Scan for the cell matching the given text and deliver its (X, Y) coordinate at center. 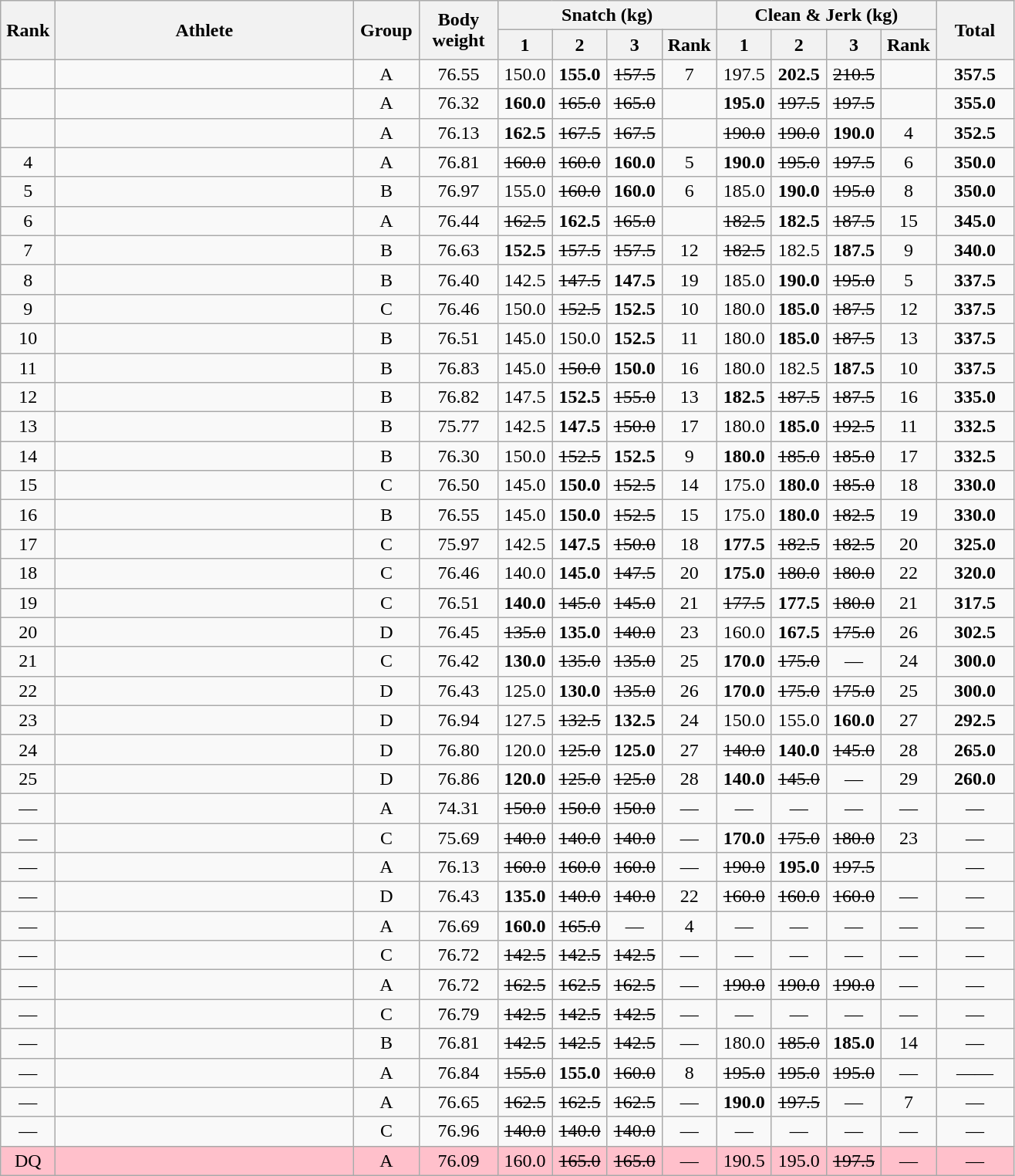
Body weight (458, 30)
Clean & Jerk (kg) (826, 15)
76.50 (458, 485)
76.83 (458, 368)
345.0 (975, 221)
127.5 (524, 720)
—— (975, 1073)
76.69 (458, 926)
352.5 (975, 133)
340.0 (975, 250)
260.0 (975, 779)
76.84 (458, 1073)
Athlete (204, 30)
190.5 (744, 1161)
76.79 (458, 1014)
Snatch (kg) (607, 15)
76.65 (458, 1102)
76.94 (458, 720)
29 (909, 779)
76.86 (458, 779)
192.5 (853, 427)
320.0 (975, 573)
317.5 (975, 603)
302.5 (975, 632)
76.32 (458, 103)
DQ (28, 1161)
292.5 (975, 720)
76.30 (458, 456)
76.45 (458, 632)
76.97 (458, 191)
210.5 (853, 74)
74.31 (458, 808)
76.09 (458, 1161)
Group (386, 30)
325.0 (975, 544)
76.82 (458, 397)
75.77 (458, 427)
Total (975, 30)
265.0 (975, 749)
76.40 (458, 279)
335.0 (975, 397)
355.0 (975, 103)
357.5 (975, 74)
76.96 (458, 1131)
75.97 (458, 544)
76.63 (458, 250)
76.42 (458, 661)
75.69 (458, 837)
76.44 (458, 221)
76.80 (458, 749)
202.5 (799, 74)
